Return [x, y] of the center of cell containing provided text 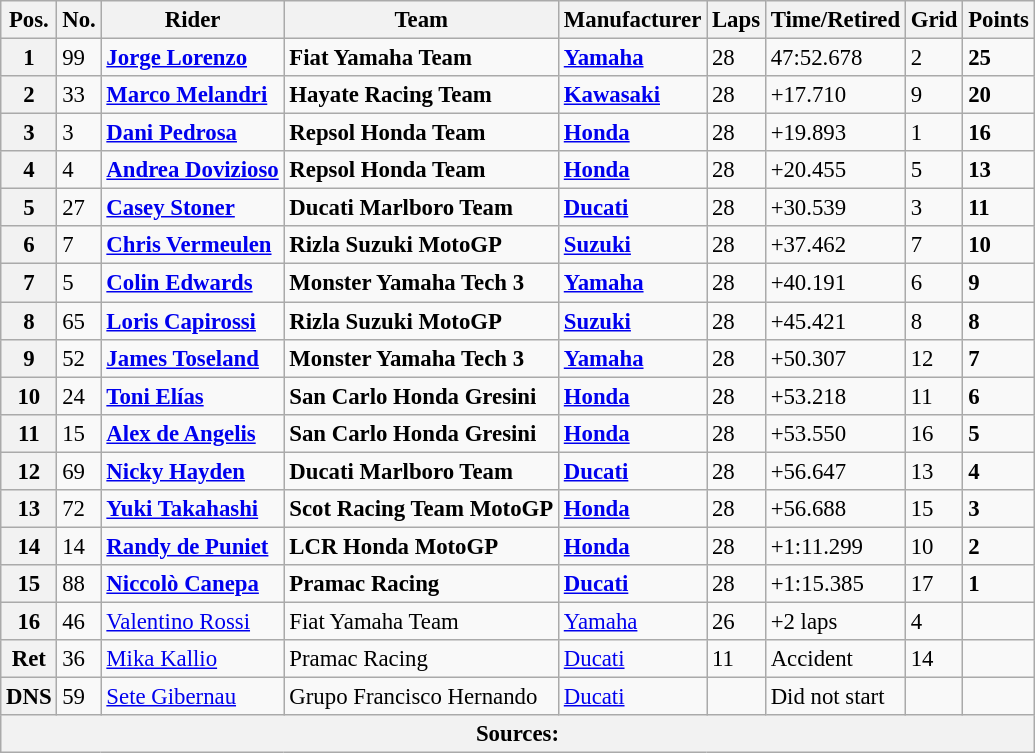
Mika Kallio [192, 659]
Casey Stoner [192, 208]
No. [79, 20]
Sete Gibernau [192, 697]
36 [79, 659]
Grid [934, 20]
+45.421 [835, 321]
+50.307 [835, 358]
Yuki Takahashi [192, 509]
Kawasaki [632, 95]
Team [421, 20]
Time/Retired [835, 20]
69 [79, 471]
25 [998, 58]
+53.218 [835, 396]
Andrea Dovizioso [192, 170]
+56.688 [835, 509]
52 [79, 358]
20 [998, 95]
+53.550 [835, 433]
Grupo Francisco Hernando [421, 697]
Points [998, 20]
James Toseland [192, 358]
26 [736, 621]
Toni Elías [192, 396]
27 [79, 208]
99 [79, 58]
Jorge Lorenzo [192, 58]
+40.191 [835, 283]
72 [79, 509]
Hayate Racing Team [421, 95]
Valentino Rossi [192, 621]
Rider [192, 20]
Alex de Angelis [192, 433]
Chris Vermeulen [192, 245]
88 [79, 584]
Ret [29, 659]
Loris Capirossi [192, 321]
Scot Racing Team MotoGP [421, 509]
24 [79, 396]
+56.647 [835, 471]
Marco Melandri [192, 95]
+17.710 [835, 95]
Niccolò Canepa [192, 584]
+19.893 [835, 133]
59 [79, 697]
+1:15.385 [835, 584]
DNS [29, 697]
Colin Edwards [192, 283]
Nicky Hayden [192, 471]
46 [79, 621]
Did not start [835, 697]
33 [79, 95]
+2 laps [835, 621]
+37.462 [835, 245]
Laps [736, 20]
Accident [835, 659]
Sources: [518, 734]
Dani Pedrosa [192, 133]
LCR Honda MotoGP [421, 546]
+1:11.299 [835, 546]
+20.455 [835, 170]
65 [79, 321]
Pos. [29, 20]
Manufacturer [632, 20]
Randy de Puniet [192, 546]
+30.539 [835, 208]
17 [934, 584]
47:52.678 [835, 58]
